Determine the [X, Y] coordinate at the center of the cell enclosing the given text.  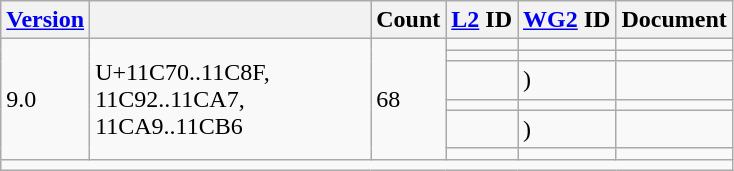
Version [46, 20]
Count [408, 20]
U+11C70..11C8F, 11C92..11CA7, 11CA9..11CB6 [230, 99]
WG2 ID [567, 20]
9.0 [46, 99]
Document [674, 20]
68 [408, 99]
L2 ID [482, 20]
